Scan for the cell matching the given text and deliver its [x, y] coordinate at center. 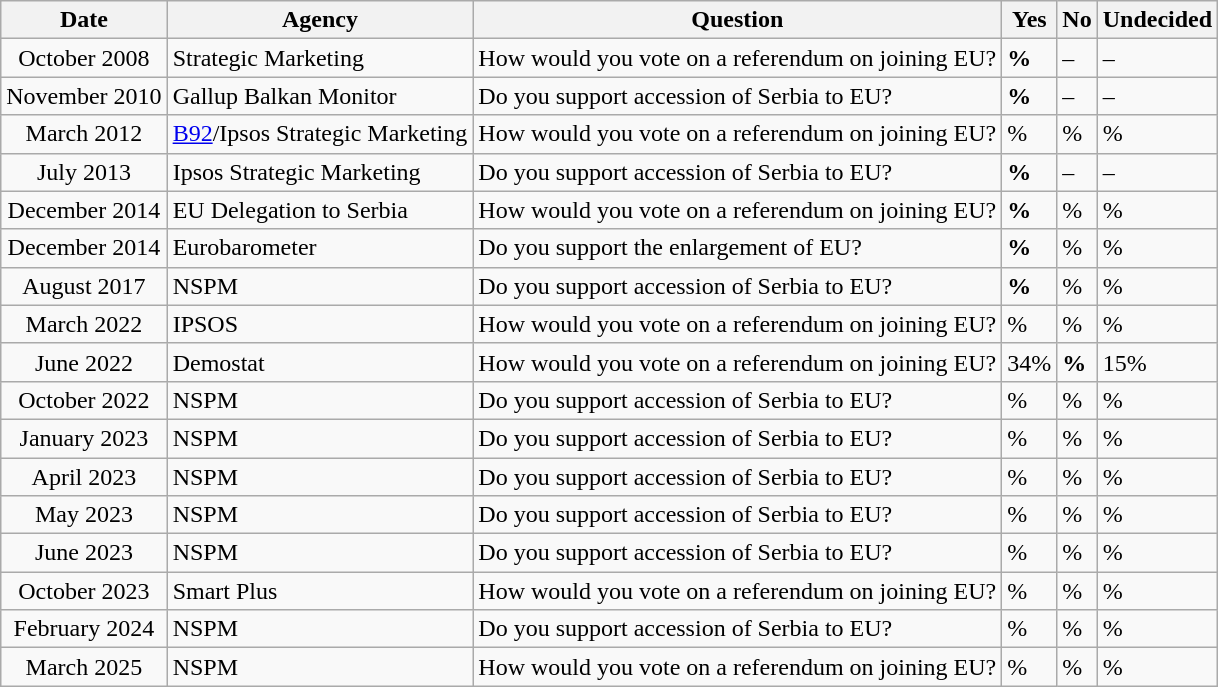
Agency [320, 20]
Smart Plus [320, 591]
May 2023 [84, 515]
No [1077, 20]
March 2025 [84, 667]
IPSOS [320, 324]
Demostat [320, 362]
April 2023 [84, 477]
Date [84, 20]
March 2022 [84, 324]
Yes [1030, 20]
EU Delegation to Serbia [320, 210]
November 2010 [84, 96]
January 2023 [84, 438]
July 2013 [84, 172]
Gallup Balkan Monitor [320, 96]
34% [1030, 362]
Undecided [1157, 20]
October 2008 [84, 58]
October 2023 [84, 591]
February 2024 [84, 629]
Do you support the enlargement of EU? [738, 248]
Question [738, 20]
June 2022 [84, 362]
August 2017 [84, 286]
Eurobarometer [320, 248]
March 2012 [84, 134]
October 2022 [84, 400]
June 2023 [84, 553]
Strategic Marketing [320, 58]
B92/Ipsos Strategic Marketing [320, 134]
Ipsos Strategic Marketing [320, 172]
15% [1157, 362]
